For the text-containing cell, return its midpoint in [x, y] coordinate format. 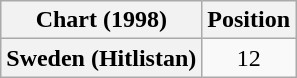
Sweden (Hitlistan) [102, 58]
Chart (1998) [102, 20]
12 [249, 58]
Position [249, 20]
